Locate the cell with the specified text and output its (X, Y) center coordinate. 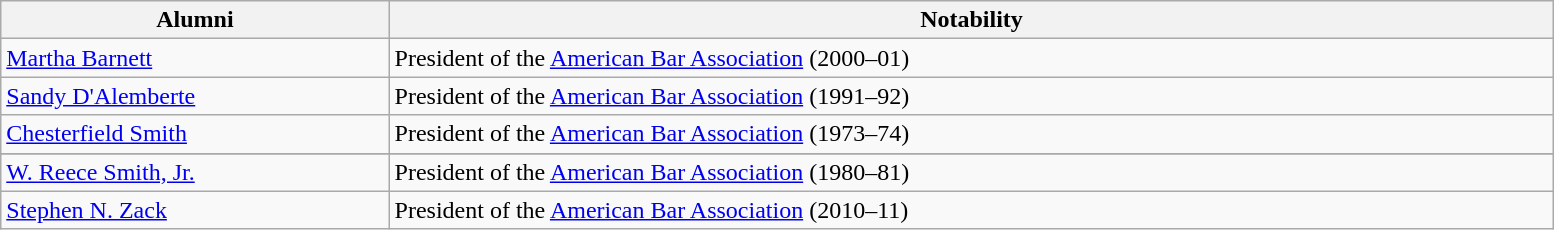
Notability (972, 20)
President of the American Bar Association (2000–01) (972, 58)
Stephen N. Zack (195, 210)
W. Reece Smith, Jr. (195, 172)
Sandy D'Alemberte (195, 96)
Chesterfield Smith (195, 134)
President of the American Bar Association (1980–81) (972, 172)
President of the American Bar Association (1991–92) (972, 96)
Martha Barnett (195, 58)
President of the American Bar Association (2010–11) (972, 210)
President of the American Bar Association (1973–74) (972, 134)
Alumni (195, 20)
